Scan for the cell matching the given text and deliver its (x, y) coordinate at center. 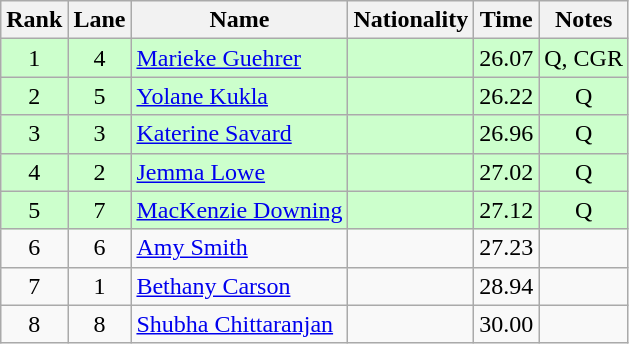
27.23 (506, 248)
26.22 (506, 96)
MacKenzie Downing (240, 210)
Rank (34, 20)
Nationality (411, 20)
Bethany Carson (240, 286)
Marieke Guehrer (240, 58)
Time (506, 20)
Katerine Savard (240, 134)
27.02 (506, 172)
28.94 (506, 286)
Q, CGR (584, 58)
Shubha Chittaranjan (240, 324)
Jemma Lowe (240, 172)
Name (240, 20)
Amy Smith (240, 248)
Lane (100, 20)
30.00 (506, 324)
26.96 (506, 134)
26.07 (506, 58)
27.12 (506, 210)
Notes (584, 20)
Yolane Kukla (240, 96)
